Return [X, Y] of the center of cell containing provided text 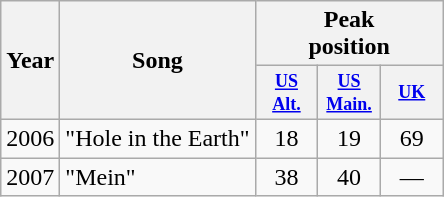
— [412, 177]
2006 [30, 138]
40 [350, 177]
"Hole in the Earth" [158, 138]
Year [30, 60]
US Alt. [286, 93]
19 [350, 138]
Peakposition [349, 34]
Song [158, 60]
"Mein" [158, 177]
69 [412, 138]
2007 [30, 177]
US Main. [350, 93]
38 [286, 177]
18 [286, 138]
UK [412, 93]
